Find where the given text appears and provide that cell's center as (x, y) coordinate. 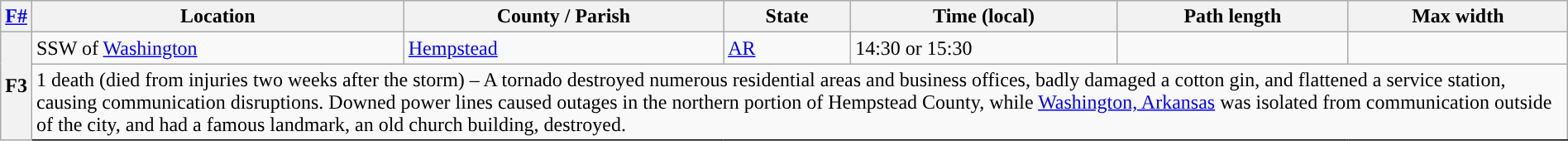
Hempstead (563, 48)
State (787, 17)
Path length (1232, 17)
F3 (17, 86)
County / Parish (563, 17)
14:30 or 15:30 (984, 48)
SSW of Washington (218, 48)
Time (local) (984, 17)
Location (218, 17)
Max width (1457, 17)
F# (17, 17)
AR (787, 48)
